Pinpoint the cell where the given text exists, returning its (x, y) midpoint coordinate. 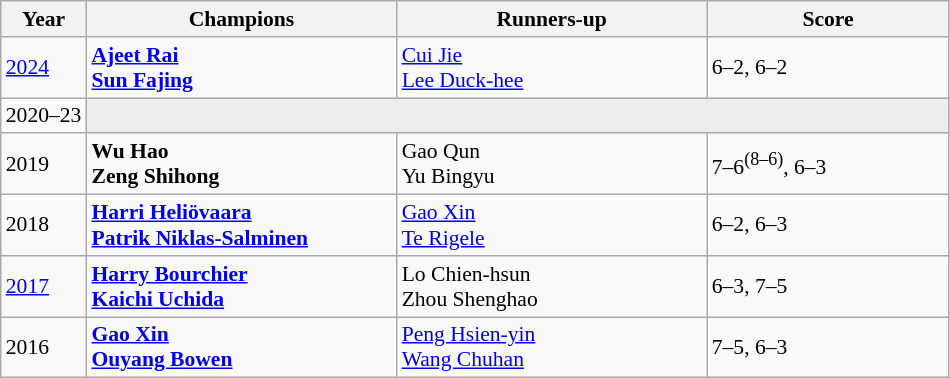
Cui Jie Lee Duck-hee (552, 68)
2017 (44, 286)
Wu Hao Zeng Shihong (241, 164)
2020–23 (44, 116)
Champions (241, 19)
6–2, 6–3 (828, 226)
6–3, 7–5 (828, 286)
2019 (44, 164)
Ajeet Rai Sun Fajing (241, 68)
2018 (44, 226)
Lo Chien-hsun Zhou Shenghao (552, 286)
Runners-up (552, 19)
2016 (44, 348)
2024 (44, 68)
Gao Xin Ouyang Bowen (241, 348)
Harri Heliövaara Patrik Niklas-Salminen (241, 226)
Gao Xin Te Rigele (552, 226)
Gao Qun Yu Bingyu (552, 164)
Peng Hsien-yin Wang Chuhan (552, 348)
7–5, 6–3 (828, 348)
Year (44, 19)
Harry Bourchier Kaichi Uchida (241, 286)
7–6(8–6), 6–3 (828, 164)
6–2, 6–2 (828, 68)
Score (828, 19)
